Locate the cell with the specified text and output its (X, Y) center coordinate. 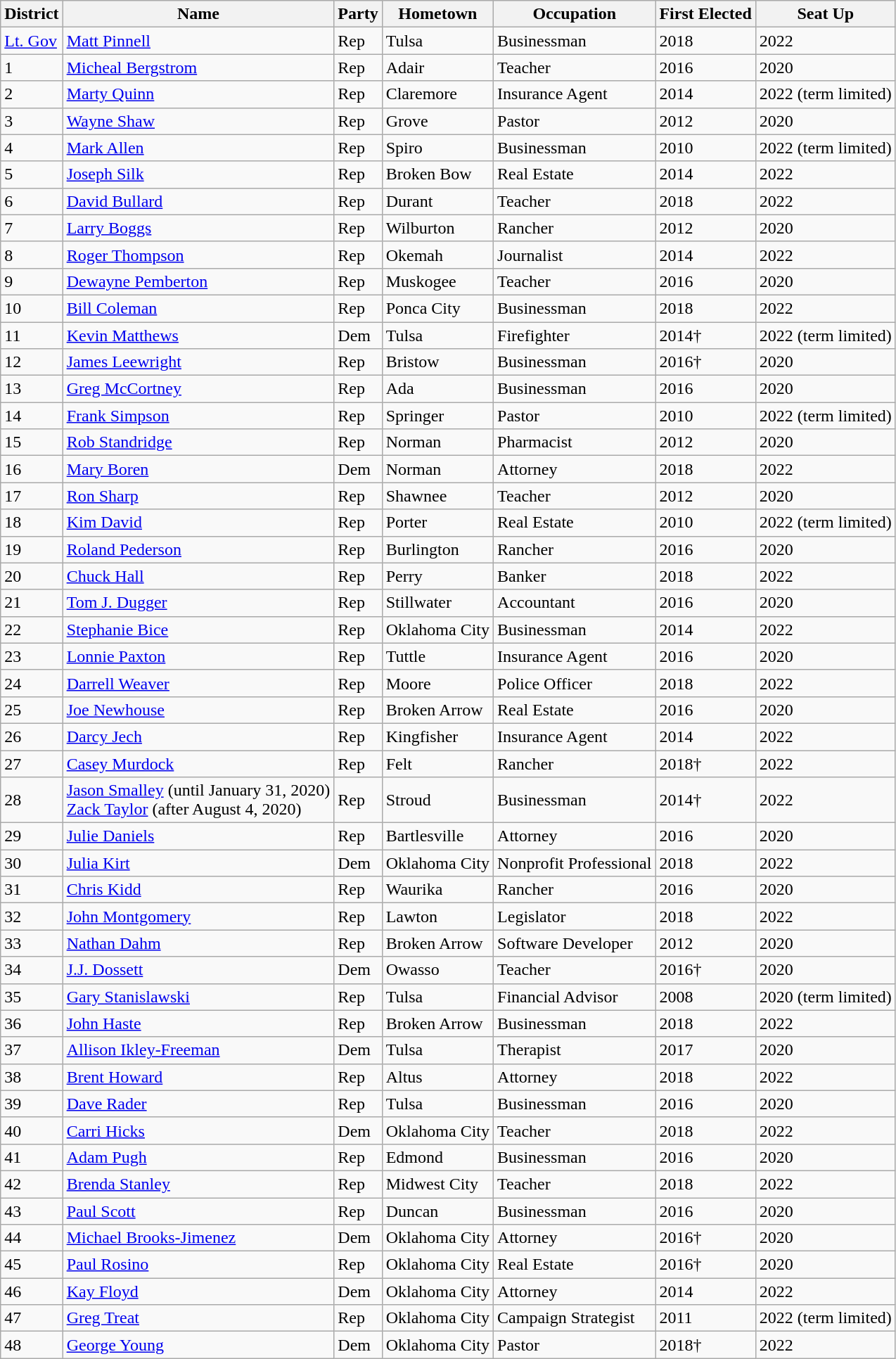
Rob Standridge (198, 442)
Marty Quinn (198, 94)
Ada (437, 389)
14 (32, 416)
Campaign Strategist (575, 1318)
46 (32, 1291)
Spiro (437, 148)
Burlington (437, 549)
James Leewright (198, 362)
34 (32, 970)
Ponca City (437, 308)
23 (32, 656)
2 (32, 94)
Financial Advisor (575, 997)
Darcy Jech (198, 736)
17 (32, 496)
Matt Pinnell (198, 41)
Kim David (198, 523)
Stroud (437, 800)
Nonprofit Professional (575, 863)
45 (32, 1265)
Name (198, 14)
40 (32, 1130)
Adair (437, 68)
Wilburton (437, 228)
Bartlesville (437, 836)
12 (32, 362)
Party (358, 14)
John Montgomery (198, 917)
16 (32, 469)
Tuttle (437, 656)
Casey Murdock (198, 763)
47 (32, 1318)
Greg Treat (198, 1318)
Allison Ikley-Freeman (198, 1050)
Paul Rosino (198, 1265)
11 (32, 336)
5 (32, 174)
Brent Howard (198, 1077)
Chuck Hall (198, 576)
36 (32, 1023)
44 (32, 1238)
Grove (437, 121)
32 (32, 917)
2011 (705, 1318)
Julia Kirt (198, 863)
3 (32, 121)
35 (32, 997)
39 (32, 1104)
Edmond (437, 1157)
Jason Smalley (until January 31, 2020)Zack Taylor (after August 4, 2020) (198, 800)
25 (32, 710)
Lonnie Paxton (198, 656)
Waurika (437, 890)
Lawton (437, 917)
2020 (term limited) (826, 997)
Accountant (575, 603)
Nathan Dahm (198, 943)
19 (32, 549)
Adam Pugh (198, 1157)
Dewayne Pemberton (198, 281)
Kingfisher (437, 736)
30 (32, 863)
Altus (437, 1077)
Frank Simpson (198, 416)
Michael Brooks-Jimenez (198, 1238)
George Young (198, 1345)
1 (32, 68)
41 (32, 1157)
Lt. Gov (32, 41)
Kay Floyd (198, 1291)
Moore (437, 683)
Seat Up (826, 14)
28 (32, 800)
Gary Stanislawski (198, 997)
43 (32, 1211)
Joe Newhouse (198, 710)
Claremore (437, 94)
27 (32, 763)
20 (32, 576)
Carri Hicks (198, 1130)
Software Developer (575, 943)
Banker (575, 576)
Springer (437, 416)
Midwest City (437, 1184)
7 (32, 228)
10 (32, 308)
First Elected (705, 14)
Roland Pederson (198, 549)
John Haste (198, 1023)
Roger Thompson (198, 255)
Paul Scott (198, 1211)
8 (32, 255)
Muskogee (437, 281)
Ron Sharp (198, 496)
Broken Bow (437, 174)
Duncan (437, 1211)
Therapist (575, 1050)
Kevin Matthews (198, 336)
Shawnee (437, 496)
Greg McCortney (198, 389)
18 (32, 523)
Owasso (437, 970)
Police Officer (575, 683)
42 (32, 1184)
Micheal Bergstrom (198, 68)
15 (32, 442)
Joseph Silk (198, 174)
Legislator (575, 917)
Stephanie Bice (198, 630)
4 (32, 148)
33 (32, 943)
J.J. Dossett (198, 970)
Occupation (575, 14)
Larry Boggs (198, 228)
Chris Kidd (198, 890)
Bristow (437, 362)
9 (32, 281)
Felt (437, 763)
Mark Allen (198, 148)
Hometown (437, 14)
38 (32, 1077)
Porter (437, 523)
Bill Coleman (198, 308)
Okemah (437, 255)
District (32, 14)
21 (32, 603)
26 (32, 736)
Durant (437, 201)
Mary Boren (198, 469)
37 (32, 1050)
David Bullard (198, 201)
13 (32, 389)
Darrell Weaver (198, 683)
24 (32, 683)
Brenda Stanley (198, 1184)
31 (32, 890)
48 (32, 1345)
2008 (705, 997)
2017 (705, 1050)
29 (32, 836)
Perry (437, 576)
Journalist (575, 255)
Wayne Shaw (198, 121)
Pharmacist (575, 442)
Dave Rader (198, 1104)
6 (32, 201)
Firefighter (575, 336)
Julie Daniels (198, 836)
22 (32, 630)
Stillwater (437, 603)
Tom J. Dugger (198, 603)
